Scan for the cell matching the given text and deliver its (x, y) coordinate at center. 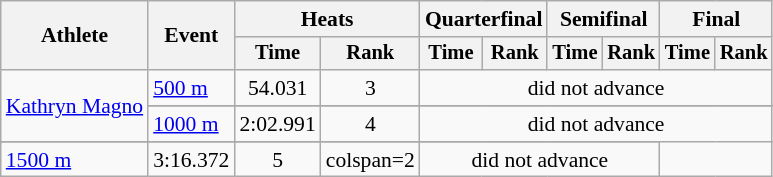
54.031 (277, 88)
500 m (191, 88)
2:02.991 (277, 124)
Athlete (74, 36)
3 (370, 88)
Final (716, 19)
Heats (326, 19)
Kathryn Magno (74, 106)
Quarterfinal (484, 19)
1000 m (191, 124)
4 (370, 124)
Event (191, 36)
Semifinal (603, 19)
